Return [x, y] of the center of cell containing provided text 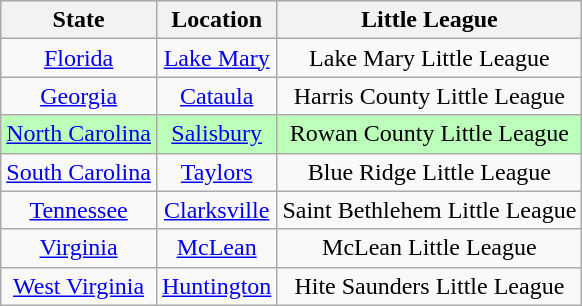
Saint Bethlehem Little League [430, 210]
Little League [430, 20]
Lake Mary [216, 58]
McLean [216, 248]
Blue Ridge Little League [430, 172]
North Carolina [79, 134]
McLean Little League [430, 248]
Cataula [216, 96]
Hite Saunders Little League [430, 286]
Huntington [216, 286]
South Carolina [79, 172]
Georgia [79, 96]
West Virginia [79, 286]
Rowan County Little League [430, 134]
Location [216, 20]
Clarksville [216, 210]
State [79, 20]
Taylors [216, 172]
Lake Mary Little League [430, 58]
Virginia [79, 248]
Harris County Little League [430, 96]
Florida [79, 58]
Tennessee [79, 210]
Salisbury [216, 134]
